Output the [x, y] coordinate of the center of the cell containing the given text.  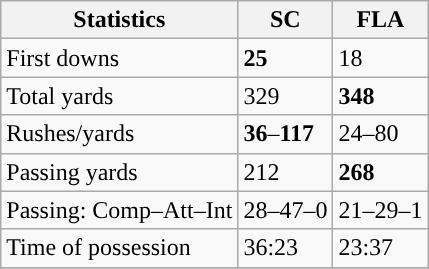
Passing: Comp–Att–Int [120, 210]
25 [286, 58]
18 [380, 58]
FLA [380, 20]
268 [380, 172]
21–29–1 [380, 210]
First downs [120, 58]
SC [286, 20]
23:37 [380, 248]
212 [286, 172]
36–117 [286, 134]
329 [286, 96]
348 [380, 96]
Passing yards [120, 172]
Time of possession [120, 248]
36:23 [286, 248]
Rushes/yards [120, 134]
28–47–0 [286, 210]
Total yards [120, 96]
24–80 [380, 134]
Statistics [120, 20]
